Capture the cell that displays the provided text and extract its (x, y) central coordinate. 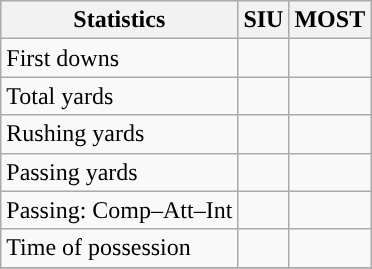
First downs (120, 58)
MOST (330, 20)
Passing: Comp–Att–Int (120, 210)
Rushing yards (120, 134)
Total yards (120, 96)
SIU (264, 20)
Passing yards (120, 172)
Statistics (120, 20)
Time of possession (120, 248)
